Identify which cell holds the provided text, then report its [x, y] central coordinate. 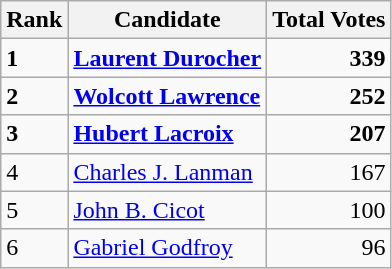
100 [329, 210]
4 [34, 172]
167 [329, 172]
Candidate [168, 20]
6 [34, 248]
Charles J. Lanman [168, 172]
John B. Cicot [168, 210]
252 [329, 96]
1 [34, 58]
Wolcott Lawrence [168, 96]
3 [34, 134]
Total Votes [329, 20]
Rank [34, 20]
5 [34, 210]
339 [329, 58]
Gabriel Godfroy [168, 248]
Laurent Durocher [168, 58]
96 [329, 248]
207 [329, 134]
2 [34, 96]
Hubert Lacroix [168, 134]
